Output the (x, y) coordinate of the center of the cell containing the given text.  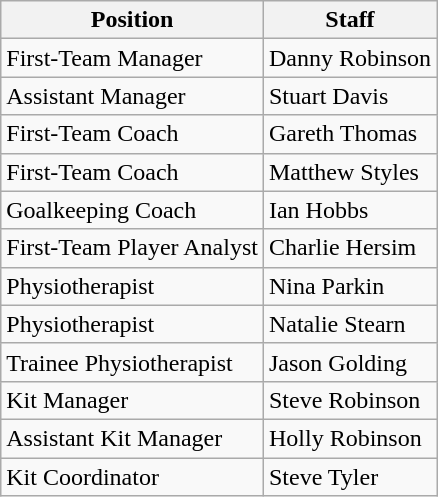
Jason Golding (350, 362)
Goalkeeping Coach (132, 210)
Gareth Thomas (350, 134)
Ian Hobbs (350, 210)
Trainee Physiotherapist (132, 362)
Matthew Styles (350, 172)
Steve Tyler (350, 477)
Staff (350, 20)
Position (132, 20)
Stuart Davis (350, 96)
Steve Robinson (350, 400)
Natalie Stearn (350, 324)
Assistant Kit Manager (132, 438)
Nina Parkin (350, 286)
Charlie Hersim (350, 248)
Holly Robinson (350, 438)
Kit Manager (132, 400)
Assistant Manager (132, 96)
Kit Coordinator (132, 477)
Danny Robinson (350, 58)
First-Team Player Analyst (132, 248)
First-Team Manager (132, 58)
